Locate the cell with the specified text and output its (x, y) center coordinate. 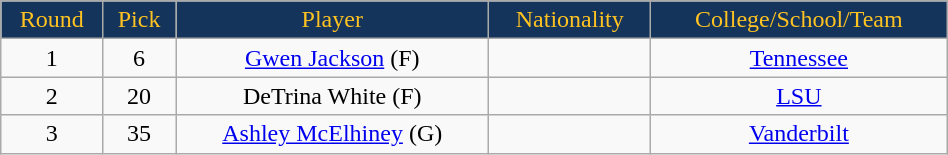
2 (52, 96)
Tennessee (798, 58)
3 (52, 134)
College/School/Team (798, 20)
1 (52, 58)
Pick (140, 20)
6 (140, 58)
Nationality (570, 20)
Round (52, 20)
Player (332, 20)
20 (140, 96)
35 (140, 134)
DeTrina White (F) (332, 96)
Vanderbilt (798, 134)
Ashley McElhiney (G) (332, 134)
Gwen Jackson (F) (332, 58)
LSU (798, 96)
